Search for the cell housing the specified text and yield its (X, Y) center coordinate. 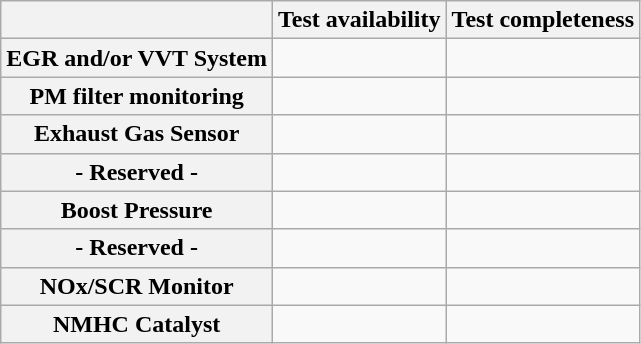
NOx/SCR Monitor (137, 286)
Test availability (360, 20)
NMHC Catalyst (137, 324)
EGR and/or VVT System (137, 58)
Boost Pressure (137, 210)
Test completeness (543, 20)
PM filter monitoring (137, 96)
Exhaust Gas Sensor (137, 134)
